Detect which cell encompasses the target text, then output its (X, Y) center coordinate. 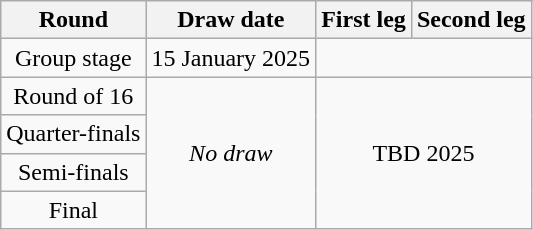
Round (74, 20)
No draw (231, 153)
TBD 2025 (424, 153)
Round of 16 (74, 96)
Second leg (471, 20)
First leg (364, 20)
Semi-finals (74, 172)
15 January 2025 (231, 58)
Final (74, 210)
Group stage (74, 58)
Quarter-finals (74, 134)
Draw date (231, 20)
